Search for the cell housing the specified text and yield its (X, Y) center coordinate. 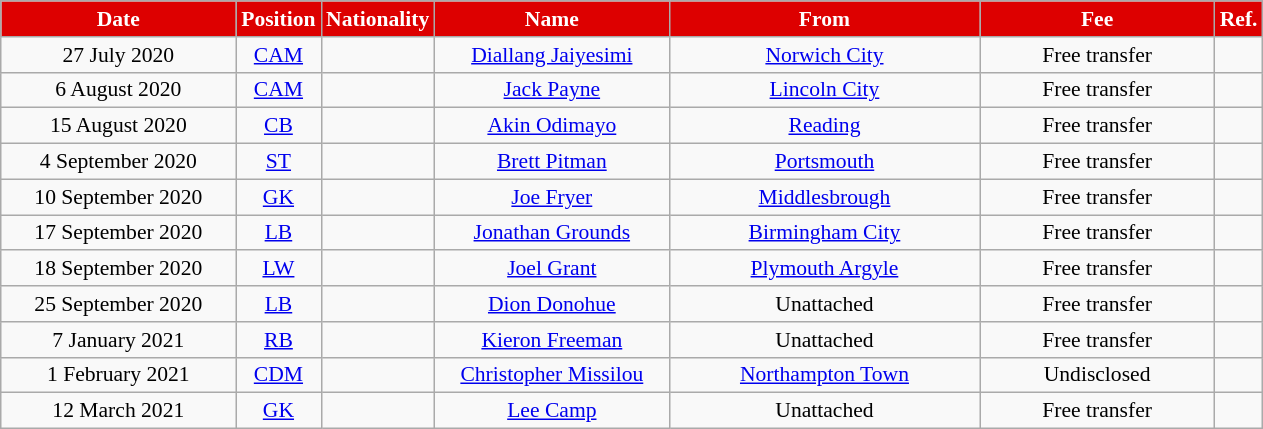
Brett Pitman (552, 162)
Joel Grant (552, 269)
6 August 2020 (118, 90)
7 January 2021 (118, 340)
From (824, 19)
Lincoln City (824, 90)
Diallang Jaiyesimi (552, 55)
Norwich City (824, 55)
Lee Camp (552, 411)
Dion Donohue (552, 304)
27 July 2020 (118, 55)
LW (278, 269)
12 March 2021 (118, 411)
Reading (824, 126)
15 August 2020 (118, 126)
Portsmouth (824, 162)
Northampton Town (824, 375)
Christopher Missilou (552, 375)
CDM (278, 375)
Kieron Freeman (552, 340)
Nationality (378, 19)
18 September 2020 (118, 269)
Middlesbrough (824, 197)
Name (552, 19)
Fee (1098, 19)
Jack Payne (552, 90)
Position (278, 19)
17 September 2020 (118, 233)
RB (278, 340)
ST (278, 162)
Ref. (1239, 19)
Birmingham City (824, 233)
CB (278, 126)
Date (118, 19)
Akin Odimayo (552, 126)
25 September 2020 (118, 304)
Plymouth Argyle (824, 269)
4 September 2020 (118, 162)
Undisclosed (1098, 375)
Joe Fryer (552, 197)
Jonathan Grounds (552, 233)
10 September 2020 (118, 197)
1 February 2021 (118, 375)
